Capture the cell that displays the provided text and extract its [x, y] central coordinate. 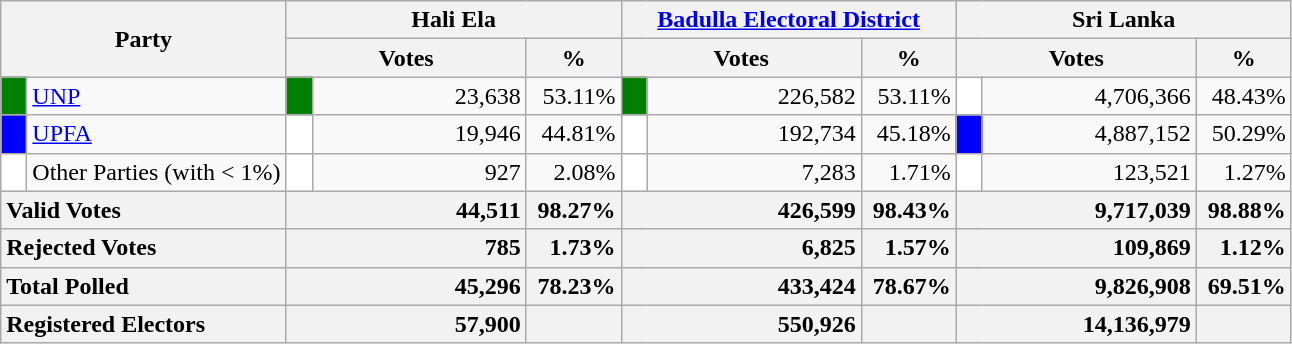
550,926 [741, 324]
433,424 [741, 286]
9,717,039 [1076, 210]
1.71% [908, 172]
4,706,366 [1089, 96]
Other Parties (with < 1%) [156, 172]
9,826,908 [1076, 286]
426,599 [741, 210]
78.67% [908, 286]
Badulla Electoral District [788, 20]
23,638 [419, 96]
123,521 [1089, 172]
1.73% [574, 248]
4,887,152 [1089, 134]
2.08% [574, 172]
Total Polled [144, 286]
226,582 [754, 96]
7,283 [754, 172]
45,296 [406, 286]
69.51% [1244, 286]
785 [406, 248]
48.43% [1244, 96]
45.18% [908, 134]
Valid Votes [144, 210]
Party [144, 39]
6,825 [741, 248]
78.23% [574, 286]
109,869 [1076, 248]
UPFA [156, 134]
1.27% [1244, 172]
98.43% [908, 210]
50.29% [1244, 134]
98.27% [574, 210]
UNP [156, 96]
Registered Electors [144, 324]
1.57% [908, 248]
44.81% [574, 134]
14,136,979 [1076, 324]
57,900 [406, 324]
19,946 [419, 134]
98.88% [1244, 210]
44,511 [406, 210]
Rejected Votes [144, 248]
192,734 [754, 134]
927 [419, 172]
Hali Ela [454, 20]
1.12% [1244, 248]
Sri Lanka [1124, 20]
